Detect which cell encompasses the target text, then output its [x, y] center coordinate. 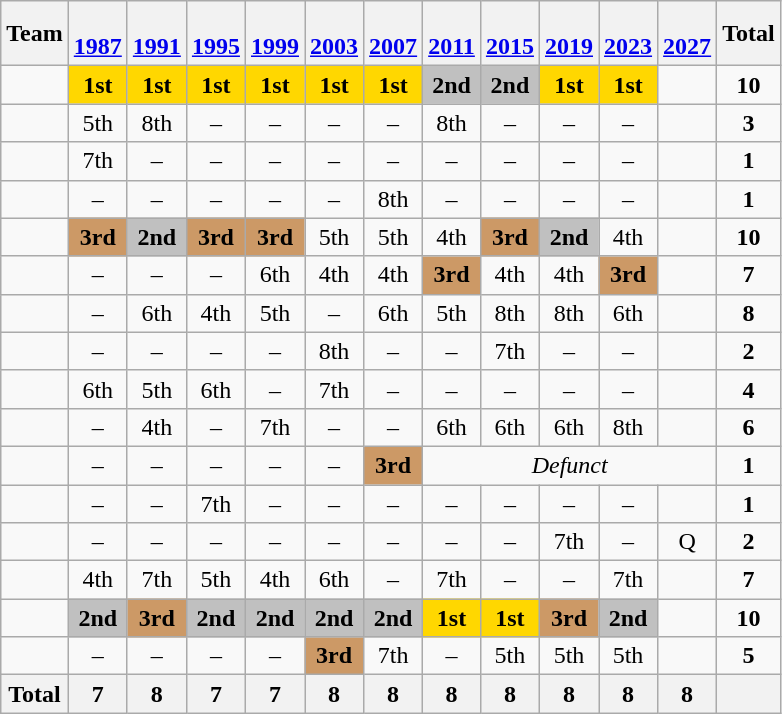
3 [749, 123]
2015 [510, 34]
5 [749, 656]
2027 [688, 34]
1999 [274, 34]
1987 [98, 34]
2023 [628, 34]
6 [749, 427]
1991 [156, 34]
2019 [568, 34]
1995 [216, 34]
Q [688, 542]
Team [35, 34]
4 [749, 389]
2003 [334, 34]
Defunct [570, 465]
2011 [452, 34]
2007 [394, 34]
